Pinpoint the cell where the given text exists, returning its [X, Y] midpoint coordinate. 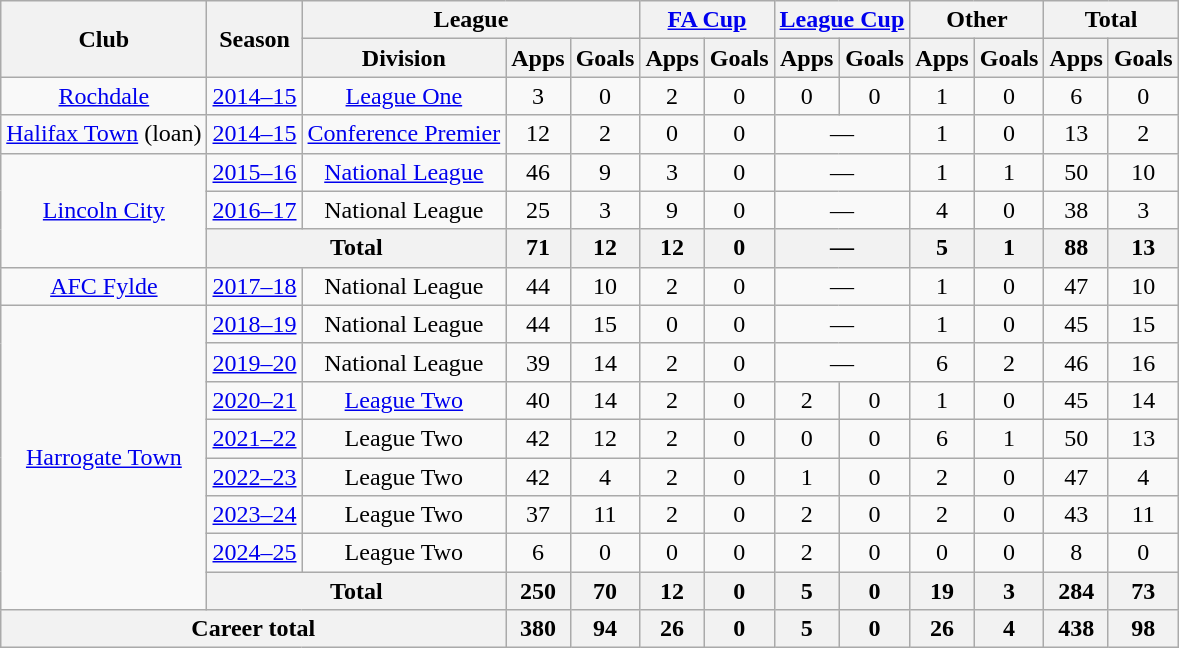
70 [605, 591]
2024–25 [254, 553]
16 [1143, 362]
2015–16 [254, 172]
25 [538, 210]
Rochdale [104, 96]
38 [1076, 210]
League [471, 20]
2017–18 [254, 286]
League Cup [842, 20]
250 [538, 591]
Season [254, 39]
8 [1076, 553]
88 [1076, 248]
284 [1076, 591]
19 [942, 591]
37 [538, 515]
2018–19 [254, 324]
Other [977, 20]
AFC Fylde [104, 286]
Harrogate Town [104, 457]
Conference Premier [404, 134]
40 [538, 400]
2021–22 [254, 438]
Division [404, 58]
438 [1076, 629]
League One [404, 96]
73 [1143, 591]
43 [1076, 515]
98 [1143, 629]
2023–24 [254, 515]
Lincoln City [104, 210]
2020–21 [254, 400]
Club [104, 39]
39 [538, 362]
FA Cup [707, 20]
71 [538, 248]
94 [605, 629]
2016–17 [254, 210]
Career total [254, 629]
380 [538, 629]
2019–20 [254, 362]
2022–23 [254, 477]
Halifax Town (loan) [104, 134]
